Capture the cell that displays the provided text and extract its [X, Y] central coordinate. 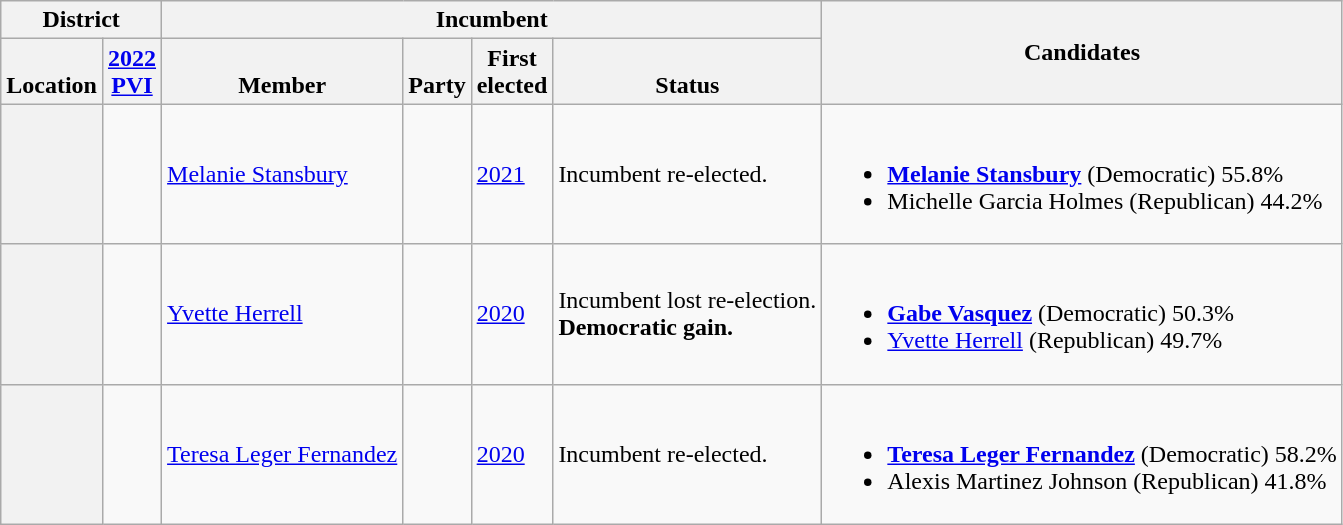
Yvette Herrell [282, 314]
2021 [512, 174]
Location [52, 72]
Member [282, 72]
Candidates [1082, 52]
Status [688, 72]
Gabe Vasquez (Democratic) 50.3%Yvette Herrell (Republican) 49.7% [1082, 314]
Teresa Leger Fernandez (Democratic) 58.2%Alexis Martinez Johnson (Republican) 41.8% [1082, 454]
Melanie Stansbury (Democratic) 55.8%Michelle Garcia Holmes (Republican) 44.2% [1082, 174]
Party [437, 72]
Firstelected [512, 72]
2022PVI [132, 72]
Teresa Leger Fernandez [282, 454]
District [82, 20]
Incumbent lost re-election.Democratic gain. [688, 314]
Incumbent [492, 20]
Melanie Stansbury [282, 174]
